Return the [X, Y] coordinate for the center point of the cell that contains the specified text.  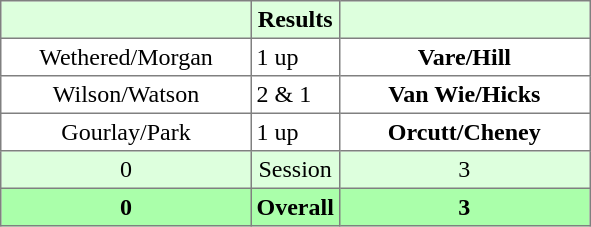
Overall [295, 207]
Vare/Hill [464, 57]
Wilson/Watson [126, 95]
Wethered/Morgan [126, 57]
Gourlay/Park [126, 132]
Van Wie/Hicks [464, 95]
Results [295, 20]
2 & 1 [295, 95]
Orcutt/Cheney [464, 132]
Session [295, 170]
